Capture the cell that displays the provided text and extract its (x, y) central coordinate. 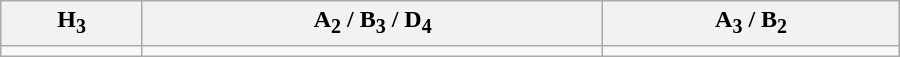
A2 / B3 / D4 (372, 23)
A3 / B2 (751, 23)
H3 (72, 23)
